Provide the [X, Y] coordinate of the cell's center where the given text is located.  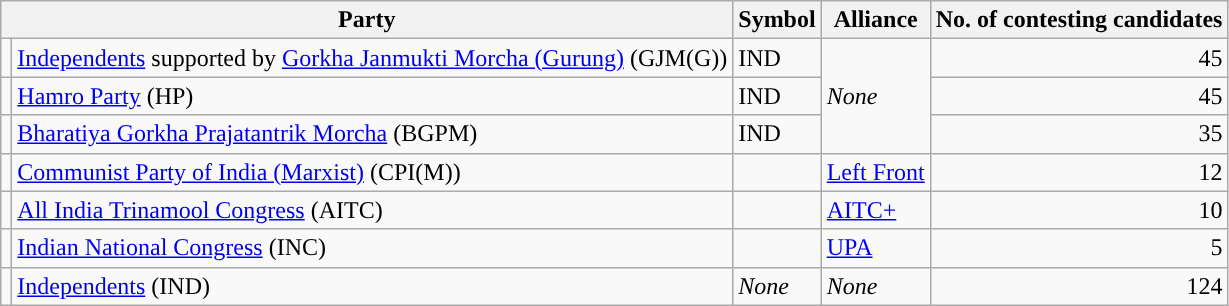
12 [1079, 172]
Hamro Party (HP) [372, 96]
Party [367, 20]
10 [1079, 210]
Independents supported by Gorkha Janmukti Morcha (Gurung) (GJM(G)) [372, 58]
35 [1079, 134]
Communist Party of India (Marxist) (CPI(M)) [372, 172]
No. of contesting candidates [1079, 20]
Indian National Congress (INC) [372, 248]
All India Trinamool Congress (AITC) [372, 210]
AITC+ [876, 210]
124 [1079, 286]
Independents (IND) [372, 286]
UPA [876, 248]
Bharatiya Gorkha Prajatantrik Morcha (BGPM) [372, 134]
5 [1079, 248]
Alliance [876, 20]
Left Front [876, 172]
Symbol [777, 20]
